Find where the given text appears and provide that cell's center as (x, y) coordinate. 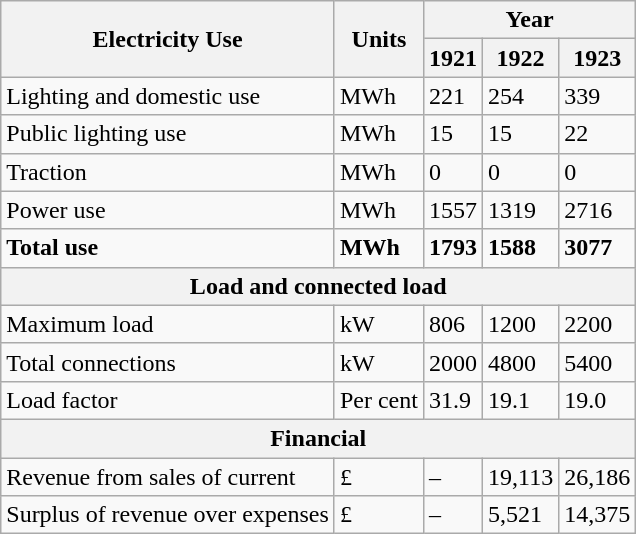
Revenue from sales of current (168, 477)
339 (598, 96)
Per cent (378, 400)
1588 (520, 248)
19,113 (520, 477)
Maximum load (168, 324)
2716 (598, 210)
Year (529, 20)
Traction (168, 172)
19.0 (598, 400)
22 (598, 134)
Power use (168, 210)
806 (452, 324)
1793 (452, 248)
1921 (452, 58)
1923 (598, 58)
5,521 (520, 515)
221 (452, 96)
Total use (168, 248)
3077 (598, 248)
1200 (520, 324)
Lighting and domestic use (168, 96)
1922 (520, 58)
Total connections (168, 362)
Load and connected load (318, 286)
5400 (598, 362)
Electricity Use (168, 39)
1557 (452, 210)
Public lighting use (168, 134)
Surplus of revenue over expenses (168, 515)
Financial (318, 438)
2000 (452, 362)
4800 (520, 362)
19.1 (520, 400)
31.9 (452, 400)
Load factor (168, 400)
Units (378, 39)
14,375 (598, 515)
254 (520, 96)
2200 (598, 324)
26,186 (598, 477)
1319 (520, 210)
